Search for the cell housing the specified text and yield its [X, Y] center coordinate. 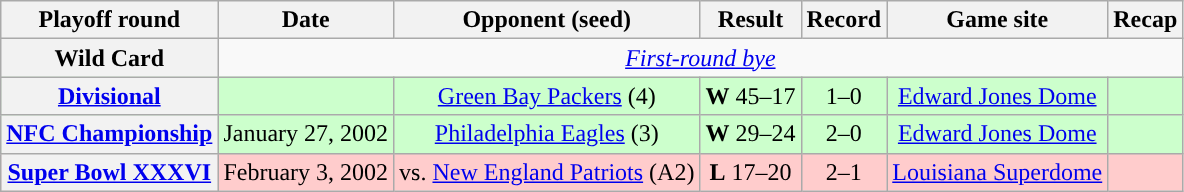
vs. New England Patriots (A2) [547, 172]
Date [306, 20]
Opponent (seed) [547, 20]
Recap [1146, 20]
1–0 [844, 96]
Divisional [110, 96]
First-round bye [700, 58]
2–1 [844, 172]
Philadelphia Eagles (3) [547, 134]
W 29–24 [750, 134]
L 17–20 [750, 172]
W 45–17 [750, 96]
Playoff round [110, 20]
January 27, 2002 [306, 134]
Green Bay Packers (4) [547, 96]
Result [750, 20]
Game site [998, 20]
NFC Championship [110, 134]
Record [844, 20]
Super Bowl XXXVI [110, 172]
2–0 [844, 134]
Wild Card [110, 58]
February 3, 2002 [306, 172]
Louisiana Superdome [998, 172]
